Search for the cell housing the specified text and yield its (x, y) center coordinate. 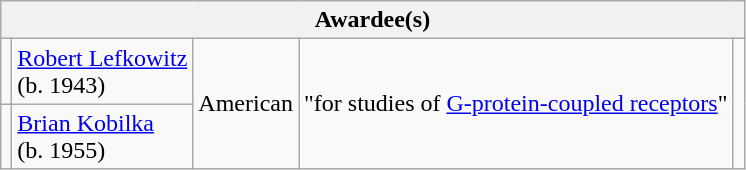
Awardee(s) (372, 20)
"for studies of G-protein-coupled receptors" (516, 104)
American (246, 104)
Brian Kobilka(b. 1955) (102, 136)
Robert Lefkowitz(b. 1943) (102, 72)
